Detect which cell encompasses the target text, then output its [x, y] center coordinate. 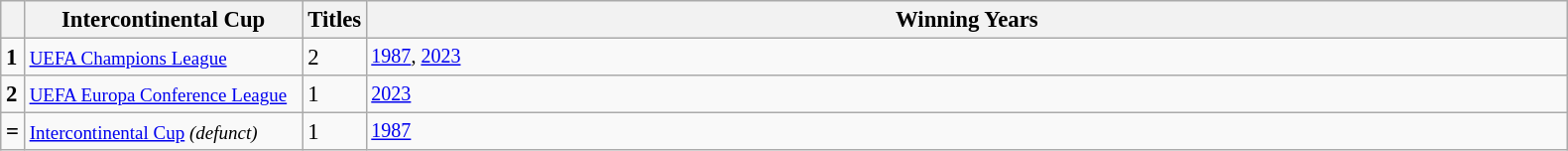
Winning Years [968, 20]
UEFA Europa Conference League [163, 94]
Titles [335, 20]
Intercontinental Cup (defunct) [163, 132]
Intercontinental Cup [163, 20]
1987 [968, 132]
2023 [968, 94]
UEFA Champions League [163, 58]
1987, 2023 [968, 58]
= [13, 132]
